Capture the cell that displays the provided text and extract its (x, y) central coordinate. 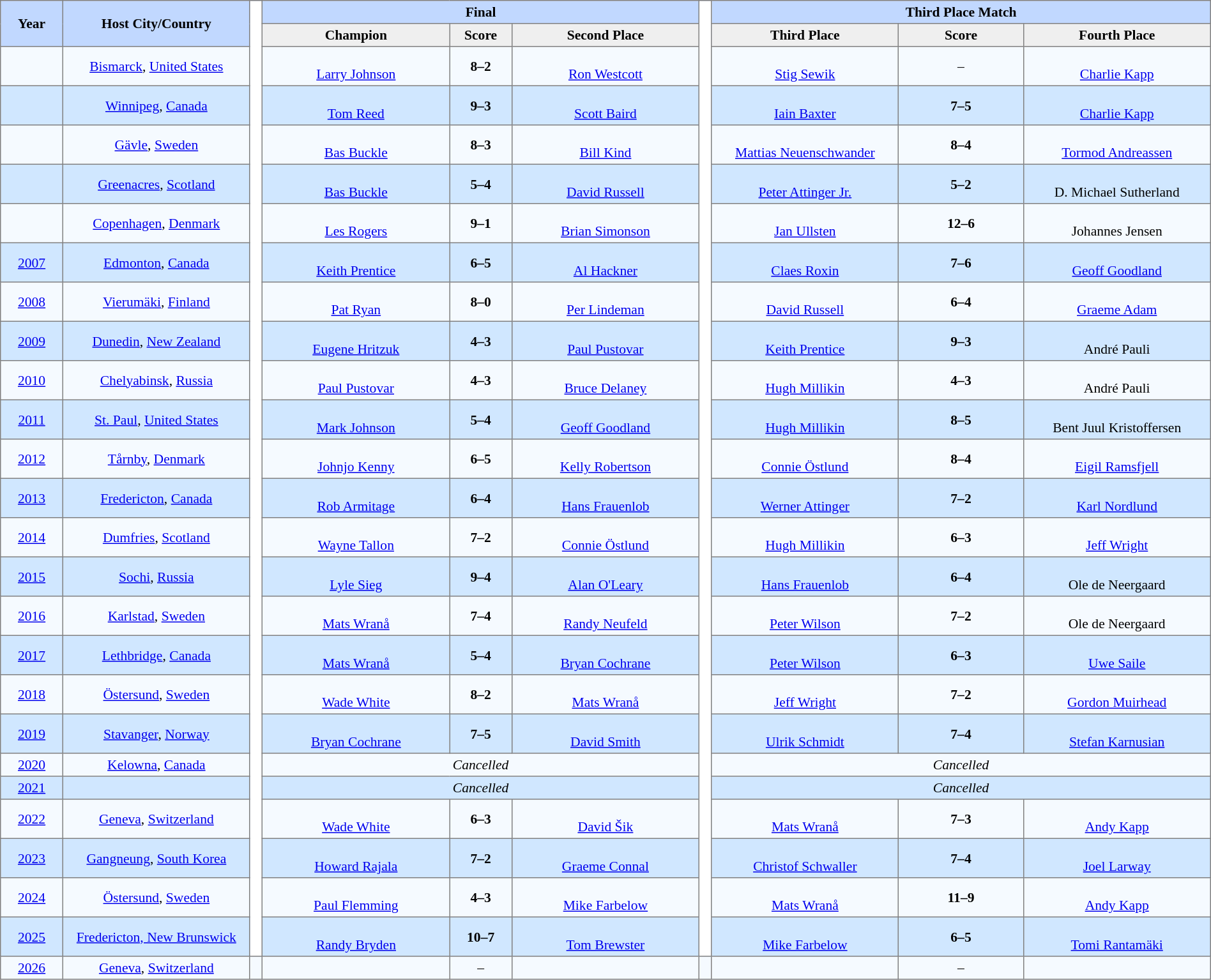
Scott Baird (605, 105)
2016 (32, 616)
Al Hackner (605, 262)
Stavanger, Norway (156, 734)
Karlstad, Sweden (156, 616)
Uwe Saile (1116, 655)
Claes Roxin (805, 262)
Sochi, Russia (156, 577)
2022 (32, 819)
Pat Ryan (356, 302)
2011 (32, 419)
Dumfries, Scotland (156, 538)
2026 (32, 968)
Tom Brewster (605, 937)
Iain Baxter (805, 105)
Bruce Delaney (605, 381)
2015 (32, 577)
9–1 (481, 223)
Graeme Connal (605, 858)
Ulrik Schmidt (805, 734)
2007 (32, 262)
Mattias Neuenschwander (805, 145)
Johnjo Kenny (356, 459)
Johannes Jensen (1116, 223)
Alan O'Leary (605, 577)
Chelyabinsk, Russia (156, 381)
11–9 (961, 898)
Host City/Country (156, 24)
2024 (32, 898)
Third Place Match (961, 12)
Year (32, 24)
2025 (32, 937)
Eigil Ramsfjell (1116, 459)
David Smith (605, 734)
D. Michael Sutherland (1116, 184)
2018 (32, 695)
Jan Ullsten (805, 223)
Gordon Muirhead (1116, 695)
Copenhagen, Denmark (156, 223)
Karl Nordlund (1116, 498)
Greenacres, Scotland (156, 184)
Howard Rajala (356, 858)
2010 (32, 381)
Rob Armitage (356, 498)
Randy Bryden (356, 937)
Kelly Robertson (605, 459)
2013 (32, 498)
Stig Sewik (805, 66)
Fourth Place (1116, 35)
Stefan Karnusian (1116, 734)
Wayne Tallon (356, 538)
2023 (32, 858)
Gangneung, South Korea (156, 858)
Lyle Sieg (356, 577)
8–3 (481, 145)
Second Place (605, 35)
2009 (32, 341)
9–4 (481, 577)
Larry Johnson (356, 66)
Final (481, 12)
David Šik (605, 819)
Brian Simonson (605, 223)
8–0 (481, 302)
Edmonton, Canada (156, 262)
2012 (32, 459)
Champion (356, 35)
Mark Johnson (356, 419)
Christof Schwaller (805, 858)
Paul Flemming (356, 898)
Winnipeg, Canada (156, 105)
Bill Kind (605, 145)
Fredericton, New Brunswick (156, 937)
St. Paul, United States (156, 419)
Lethbridge, Canada (156, 655)
8–5 (961, 419)
Third Place (805, 35)
2019 (32, 734)
Joel Larway (1116, 858)
Gävle, Sweden (156, 145)
2014 (32, 538)
Werner Attinger (805, 498)
Graeme Adam (1116, 302)
7–6 (961, 262)
Tom Reed (356, 105)
2008 (32, 302)
Ron Westcott (605, 66)
Eugene Hritzuk (356, 341)
Tårnby, Denmark (156, 459)
5–2 (961, 184)
Peter Attinger Jr. (805, 184)
Les Rogers (356, 223)
2020 (32, 765)
Per Lindeman (605, 302)
Fredericton, Canada (156, 498)
Vierumäki, Finland (156, 302)
Bent Juul Kristoffersen (1116, 419)
12–6 (961, 223)
Kelowna, Canada (156, 765)
10–7 (481, 937)
7–3 (961, 819)
Tormod Andreassen (1116, 145)
2021 (32, 788)
Bismarck, United States (156, 66)
2017 (32, 655)
Randy Neufeld (605, 616)
Tomi Rantamäki (1116, 937)
Dunedin, New Zealand (156, 341)
